Find where the given text appears and provide that cell's center as [X, Y] coordinate. 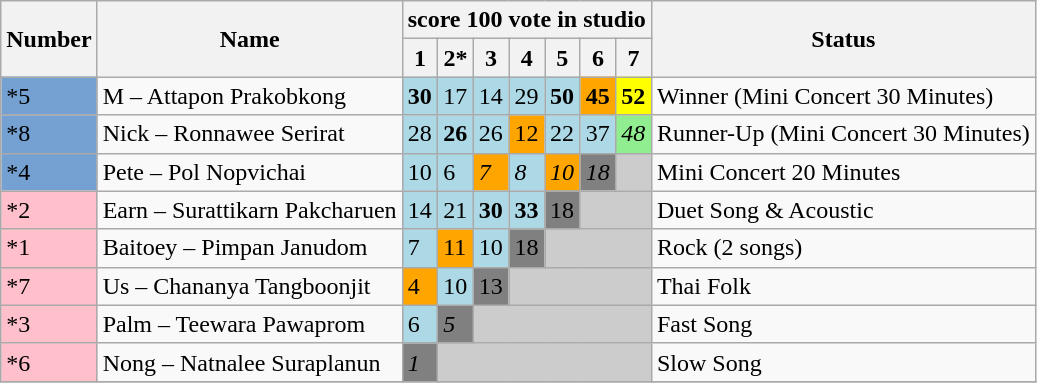
8 [527, 172]
Duet Song & Acoustic [843, 210]
12 [527, 134]
33 [527, 210]
*2 [49, 210]
Mini Concert 20 Minutes [843, 172]
M – Attapon Prakobkong [250, 96]
28 [420, 134]
*1 [49, 248]
Number [49, 39]
Nick – Ronnawee Serirat [250, 134]
*4 [49, 172]
Rock (2 songs) [843, 248]
48 [634, 134]
Pete – Pol Nopvichai [250, 172]
*5 [49, 96]
*3 [49, 324]
Palm – Teewara Pawaprom [250, 324]
21 [456, 210]
13 [491, 286]
50 [563, 96]
22 [563, 134]
37 [598, 134]
3 [491, 58]
45 [598, 96]
Name [250, 39]
2* [456, 58]
29 [527, 96]
Us – Chananya Tangboonjit [250, 286]
Nong – Natnalee Suraplanun [250, 362]
score 100 vote in studio [526, 20]
Runner-Up (Mini Concert 30 Minutes) [843, 134]
*8 [49, 134]
Winner (Mini Concert 30 Minutes) [843, 96]
Baitoey – Pimpan Janudom [250, 248]
11 [456, 248]
Thai Folk [843, 286]
Slow Song [843, 362]
*7 [49, 286]
Status [843, 39]
17 [456, 96]
Earn – Surattikarn Pakcharuen [250, 210]
52 [634, 96]
Fast Song [843, 324]
*6 [49, 362]
